Return the [x, y] coordinate for the center point of the cell that contains the specified text.  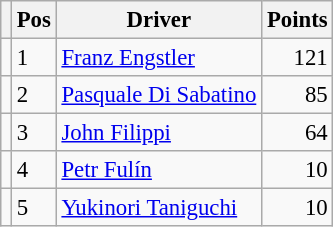
Pasquale Di Sabatino [158, 95]
Pos [34, 20]
John Filippi [158, 133]
1 [34, 58]
Points [298, 20]
Petr Fulín [158, 170]
Franz Engstler [158, 58]
64 [298, 133]
121 [298, 58]
4 [34, 170]
3 [34, 133]
2 [34, 95]
Yukinori Taniguchi [158, 208]
5 [34, 208]
Driver [158, 20]
85 [298, 95]
